Provide the [x, y] coordinate of the cell's center where the given text is located.  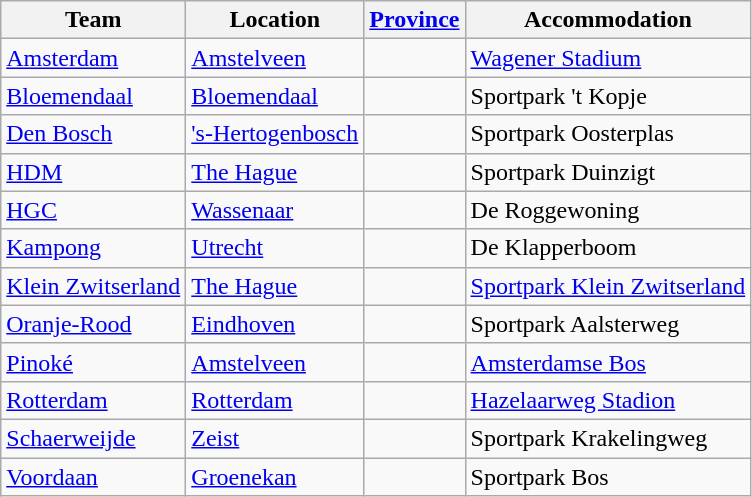
Sportpark Klein Zwitserland [608, 286]
Kampong [94, 248]
Eindhoven [275, 324]
's-Hertogenbosch [275, 134]
Team [94, 20]
Accommodation [608, 20]
Pinoké [94, 362]
Utrecht [275, 248]
Hazelaarweg Stadion [608, 400]
Sportpark Krakelingweg [608, 438]
Zeist [275, 438]
Voordaan [94, 477]
De Klapperboom [608, 248]
HGC [94, 210]
Wassenaar [275, 210]
Den Bosch [94, 134]
Oranje-Rood [94, 324]
Sportpark Oosterplas [608, 134]
De Roggewoning [608, 210]
Schaerweijde [94, 438]
HDM [94, 172]
Amsterdam [94, 58]
Sportpark 't Kopje [608, 96]
Amsterdamse Bos [608, 362]
Sportpark Duinzigt [608, 172]
Wagener Stadium [608, 58]
Sportpark Bos [608, 477]
Sportpark Aalsterweg [608, 324]
Location [275, 20]
Klein Zwitserland [94, 286]
Province [414, 20]
Groenekan [275, 477]
